Return (X, Y) of the center of cell containing provided text 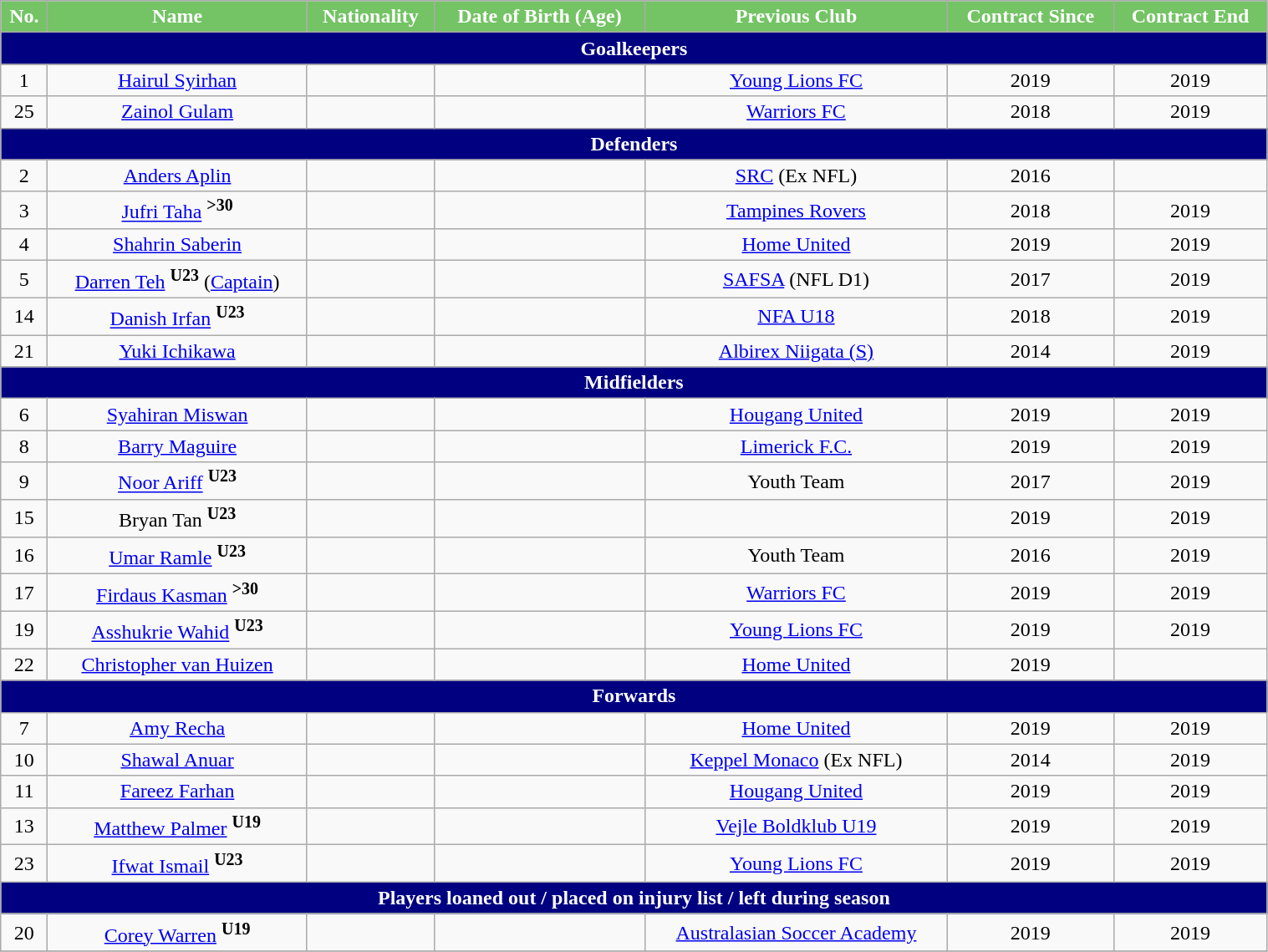
Jufri Taha >30 (177, 211)
9 (24, 481)
Shawal Anuar (177, 760)
SAFSA (NFL D1) (796, 279)
Noor Ariff U23 (177, 481)
Umar Ramle U23 (177, 555)
1 (24, 80)
Barry Maguire (177, 446)
Matthew Palmer U19 (177, 826)
Bryan Tan U23 (177, 518)
Keppel Monaco (Ex NFL) (796, 760)
8 (24, 446)
3 (24, 211)
Yuki Ichikawa (177, 351)
16 (24, 555)
Albirex Niigata (S) (796, 351)
21 (24, 351)
13 (24, 826)
2 (24, 176)
Christopher van Huizen (177, 664)
Goalkeepers (634, 48)
Ifwat Ismail U23 (177, 864)
Corey Warren U19 (177, 933)
Name (177, 17)
4 (24, 245)
10 (24, 760)
Forwards (634, 696)
14 (24, 316)
19 (24, 630)
Midfielders (634, 383)
SRC (Ex NFL) (796, 176)
Asshukrie Wahid U23 (177, 630)
Date of Birth (Age) (540, 17)
Darren Teh U23 (Captain) (177, 279)
Previous Club (796, 17)
Syahiran Miswan (177, 415)
5 (24, 279)
11 (24, 792)
Hairul Syirhan (177, 80)
Zainol Gulam (177, 112)
Players loaned out / placed on injury list / left during season (634, 898)
Danish Irfan U23 (177, 316)
20 (24, 933)
Contract Since (1031, 17)
15 (24, 518)
Australasian Soccer Academy (796, 933)
Vejle Boldklub U19 (796, 826)
Nationality (370, 17)
No. (24, 17)
Fareez Farhan (177, 792)
17 (24, 593)
Contract End (1190, 17)
Anders Aplin (177, 176)
Amy Recha (177, 728)
Tampines Rovers (796, 211)
23 (24, 864)
NFA U18 (796, 316)
6 (24, 415)
Limerick F.C. (796, 446)
7 (24, 728)
Shahrin Saberin (177, 245)
Firdaus Kasman >30 (177, 593)
Defenders (634, 144)
22 (24, 664)
25 (24, 112)
